Locate the cell with the specified text and output its (X, Y) center coordinate. 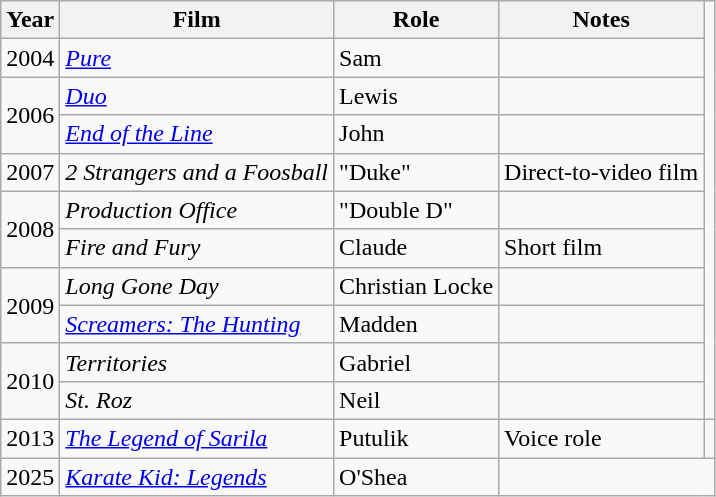
Pure (197, 58)
Notes (602, 20)
Gabriel (416, 362)
The Legend of Sarila (197, 438)
Karate Kid: Legends (197, 477)
2009 (30, 305)
2007 (30, 172)
Screamers: The Hunting (197, 324)
Year (30, 20)
2 Strangers and a Foosball (197, 172)
Fire and Fury (197, 248)
2010 (30, 381)
Lewis (416, 96)
Direct-to-video film (602, 172)
Duo (197, 96)
Long Gone Day (197, 286)
Short film (602, 248)
Sam (416, 58)
O'Shea (416, 477)
Claude (416, 248)
Film (197, 20)
2008 (30, 229)
2004 (30, 58)
"Double D" (416, 210)
Production Office (197, 210)
Putulik (416, 438)
Voice role (602, 438)
St. Roz (197, 400)
Neil (416, 400)
Territories (197, 362)
2013 (30, 438)
2025 (30, 477)
Role (416, 20)
"Duke" (416, 172)
Christian Locke (416, 286)
Madden (416, 324)
John (416, 134)
End of the Line (197, 134)
2006 (30, 115)
